Scan for the cell matching the given text and deliver its [X, Y] coordinate at center. 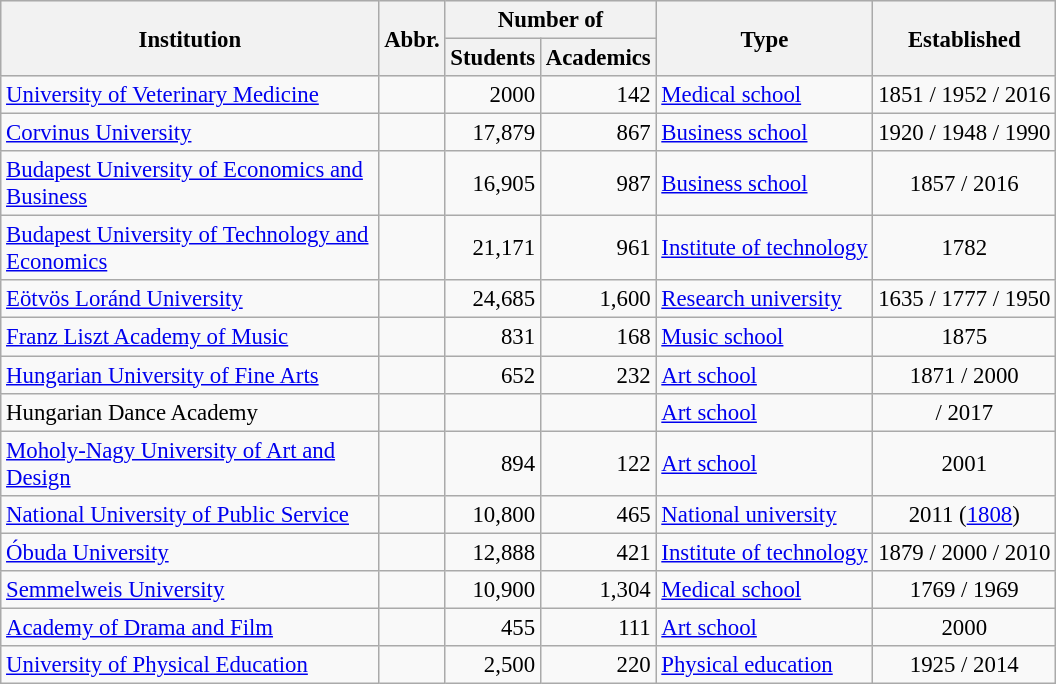
Óbuda University [190, 552]
232 [598, 375]
122 [598, 464]
Budapest University of Technology and Economics [190, 248]
National University of Public Service [190, 514]
1871 / 2000 [964, 375]
2001 [964, 464]
1920 / 1948 / 1990 [964, 133]
10,900 [492, 590]
Franz Liszt Academy of Music [190, 337]
Academics [598, 58]
1782 [964, 248]
894 [492, 464]
Research university [764, 299]
1925 / 2014 [964, 665]
Corvinus University [190, 133]
Hungarian University of Fine Arts [190, 375]
961 [598, 248]
421 [598, 552]
465 [598, 514]
Type [764, 38]
1769 / 1969 [964, 590]
Music school [764, 337]
National university [764, 514]
1875 [964, 337]
24,685 [492, 299]
867 [598, 133]
2,500 [492, 665]
142 [598, 95]
1,304 [598, 590]
1857 / 2016 [964, 184]
1879 / 2000 / 2010 [964, 552]
987 [598, 184]
Moholy-Nagy University of Art and Design [190, 464]
455 [492, 627]
17,879 [492, 133]
Physical education [764, 665]
University of Physical Education [190, 665]
2011 (1808) [964, 514]
1851 / 1952 / 2016 [964, 95]
Budapest University of Economics and Business [190, 184]
16,905 [492, 184]
Established [964, 38]
831 [492, 337]
University of Veterinary Medicine [190, 95]
Hungarian Dance Academy [190, 412]
Abbr. [412, 38]
Eötvös Loránd University [190, 299]
Institution [190, 38]
168 [598, 337]
1635 / 1777 / 1950 [964, 299]
12,888 [492, 552]
652 [492, 375]
10,800 [492, 514]
Semmelweis University [190, 590]
1,600 [598, 299]
Students [492, 58]
Academy of Drama and Film [190, 627]
111 [598, 627]
21,171 [492, 248]
/ 2017 [964, 412]
220 [598, 665]
Number of [550, 20]
